Output the [X, Y] coordinate of the center of the cell containing the given text.  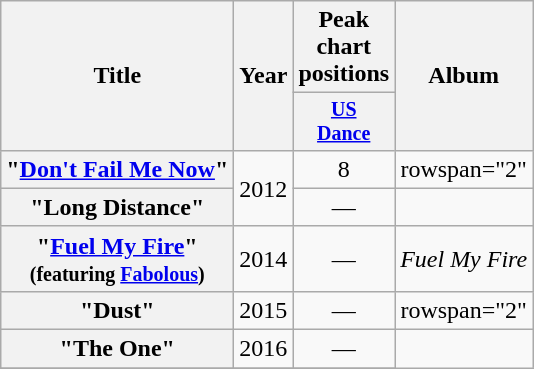
Peak chart positions [344, 47]
Fuel My Fire [464, 258]
2016 [264, 349]
"The One" [118, 349]
8 [344, 169]
Title [118, 76]
"Fuel My Fire"(featuring Fabolous) [118, 258]
"Long Distance" [118, 207]
"Don't Fail Me Now" [118, 169]
US Dance [344, 122]
2012 [264, 188]
Year [264, 76]
Album [464, 76]
2014 [264, 258]
2015 [264, 310]
"Dust" [118, 310]
